Pinpoint the cell where the given text exists, returning its [X, Y] midpoint coordinate. 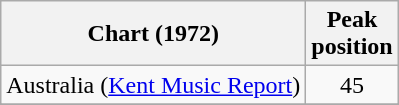
Chart (1972) [154, 34]
Australia (Kent Music Report) [154, 85]
45 [352, 85]
Peakposition [352, 34]
